Scan for the cell matching the given text and deliver its (X, Y) coordinate at center. 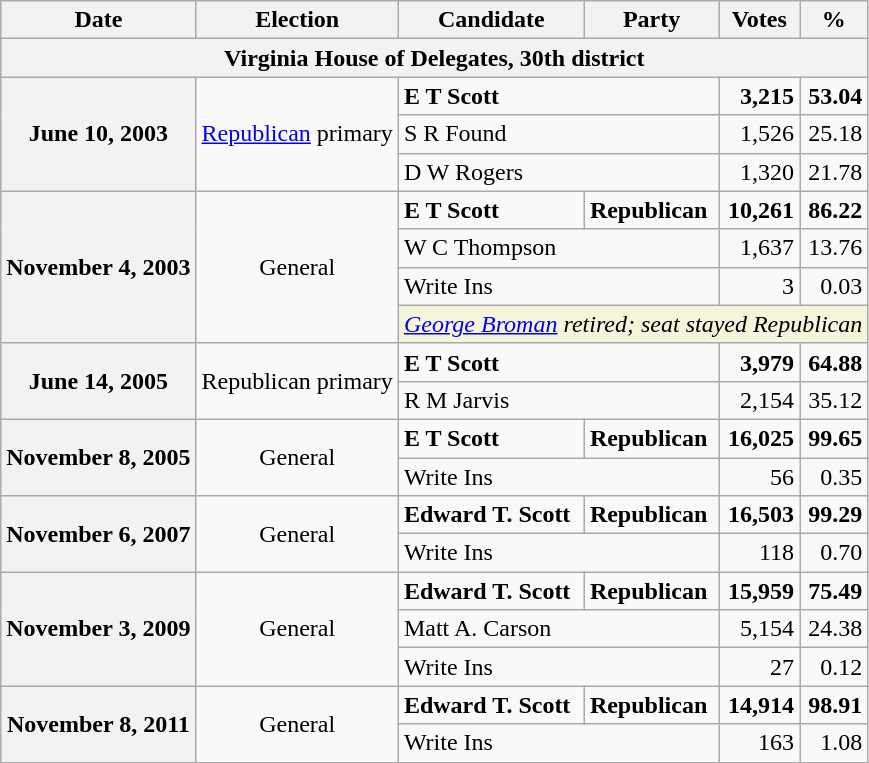
16,503 (760, 515)
98.91 (834, 705)
November 3, 2009 (98, 629)
13.76 (834, 248)
Election (297, 20)
0.70 (834, 553)
163 (760, 743)
Candidate (491, 20)
S R Found (558, 134)
November 4, 2003 (98, 267)
% (834, 20)
June 10, 2003 (98, 134)
D W Rogers (558, 172)
R M Jarvis (558, 400)
Matt A. Carson (558, 629)
27 (760, 667)
2,154 (760, 400)
0.35 (834, 477)
Virginia House of Delegates, 30th district (434, 58)
1.08 (834, 743)
75.49 (834, 591)
118 (760, 553)
Party (652, 20)
5,154 (760, 629)
3 (760, 286)
George Broman retired; seat stayed Republican (632, 324)
November 8, 2011 (98, 724)
1,320 (760, 172)
99.65 (834, 438)
56 (760, 477)
14,914 (760, 705)
64.88 (834, 362)
W C Thompson (558, 248)
86.22 (834, 210)
November 6, 2007 (98, 534)
Votes (760, 20)
3,215 (760, 96)
June 14, 2005 (98, 381)
November 8, 2005 (98, 457)
99.29 (834, 515)
16,025 (760, 438)
10,261 (760, 210)
1,526 (760, 134)
0.03 (834, 286)
21.78 (834, 172)
35.12 (834, 400)
53.04 (834, 96)
0.12 (834, 667)
3,979 (760, 362)
15,959 (760, 591)
25.18 (834, 134)
1,637 (760, 248)
Date (98, 20)
24.38 (834, 629)
